Provide the [x, y] coordinate of the cell's center where the given text is located.  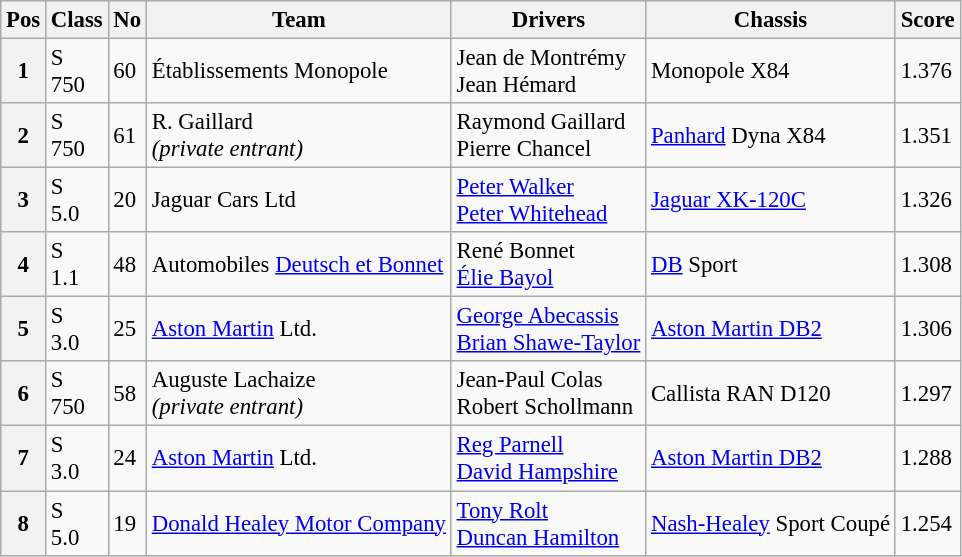
Tony Rolt Duncan Hamilton [548, 524]
Pos [24, 20]
Monopole X84 [771, 72]
60 [127, 72]
48 [127, 264]
1.376 [928, 72]
6 [24, 394]
Jean de Montrémy Jean Hémard [548, 72]
Panhard Dyna X84 [771, 136]
1.288 [928, 458]
25 [127, 330]
1 [24, 72]
Chassis [771, 20]
1.254 [928, 524]
4 [24, 264]
19 [127, 524]
1.306 [928, 330]
58 [127, 394]
24 [127, 458]
Nash-Healey Sport Coupé [771, 524]
3 [24, 200]
1.326 [928, 200]
S1.1 [78, 264]
Peter Walker Peter Whitehead [548, 200]
R. Gaillard(private entrant) [298, 136]
Score [928, 20]
1.351 [928, 136]
1.297 [928, 394]
DB Sport [771, 264]
Jean-Paul Colas Robert Schollmann [548, 394]
Class [78, 20]
No [127, 20]
Jaguar Cars Ltd [298, 200]
René Bonnet Élie Bayol [548, 264]
8 [24, 524]
Jaguar XK-120C [771, 200]
Automobiles Deutsch et Bonnet [298, 264]
Drivers [548, 20]
Reg Parnell David Hampshire [548, 458]
20 [127, 200]
Établissements Monopole [298, 72]
5 [24, 330]
Auguste Lachaize(private entrant) [298, 394]
Callista RAN D120 [771, 394]
Raymond Gaillard Pierre Chancel [548, 136]
Team [298, 20]
Donald Healey Motor Company [298, 524]
1.308 [928, 264]
61 [127, 136]
7 [24, 458]
2 [24, 136]
George Abecassis Brian Shawe-Taylor [548, 330]
